Locate the cell with the specified text and output its (x, y) center coordinate. 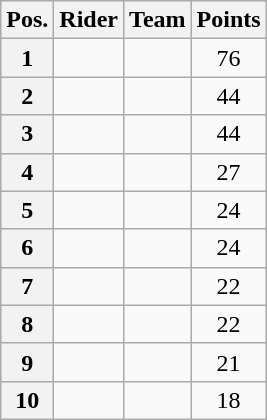
76 (228, 58)
Points (228, 20)
Rider (89, 20)
7 (28, 286)
6 (28, 248)
4 (28, 172)
5 (28, 210)
Team (158, 20)
2 (28, 96)
21 (228, 362)
10 (28, 400)
8 (28, 324)
1 (28, 58)
9 (28, 362)
3 (28, 134)
27 (228, 172)
18 (228, 400)
Pos. (28, 20)
